Find where the given text appears and provide that cell's center as [x, y] coordinate. 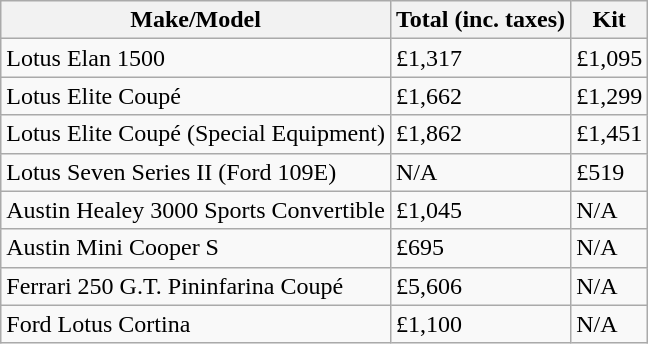
£1,045 [480, 210]
£1,662 [480, 96]
£695 [480, 248]
Lotus Elan 1500 [196, 58]
Total (inc. taxes) [480, 20]
Austin Mini Cooper S [196, 248]
Make/Model [196, 20]
Kit [610, 20]
£1,095 [610, 58]
Lotus Elite Coupé [196, 96]
Lotus Elite Coupé (Special Equipment) [196, 134]
£5,606 [480, 286]
£519 [610, 172]
Austin Healey 3000 Sports Convertible [196, 210]
Ferrari 250 G.T. Pininfarina Coupé [196, 286]
£1,317 [480, 58]
£1,862 [480, 134]
£1,299 [610, 96]
£1,451 [610, 134]
Lotus Seven Series II (Ford 109E) [196, 172]
Ford Lotus Cortina [196, 324]
£1,100 [480, 324]
